Output the (X, Y) coordinate of the center of the cell containing the given text.  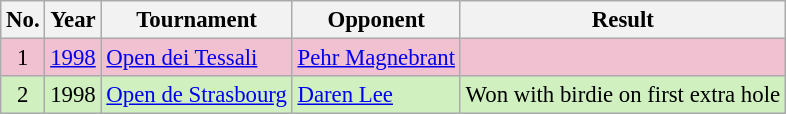
Tournament (196, 20)
Open dei Tessali (196, 58)
Year (73, 20)
Daren Lee (376, 95)
No. (23, 20)
Won with birdie on first extra hole (622, 95)
Open de Strasbourg (196, 95)
Pehr Magnebrant (376, 58)
2 (23, 95)
Opponent (376, 20)
1 (23, 58)
Result (622, 20)
